Return [X, Y] of the center of cell containing provided text 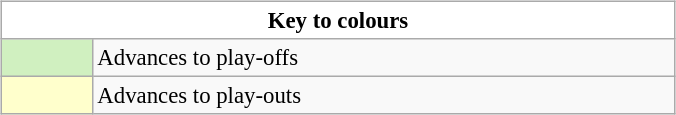
Advances to play-offs [384, 58]
Advances to play-outs [384, 96]
Key to colours [338, 21]
